Determine the [X, Y] coordinate at the center of the cell enclosing the given text.  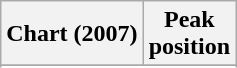
Peakposition [189, 34]
Chart (2007) [72, 34]
